Return (X, Y) of the center of cell containing provided text 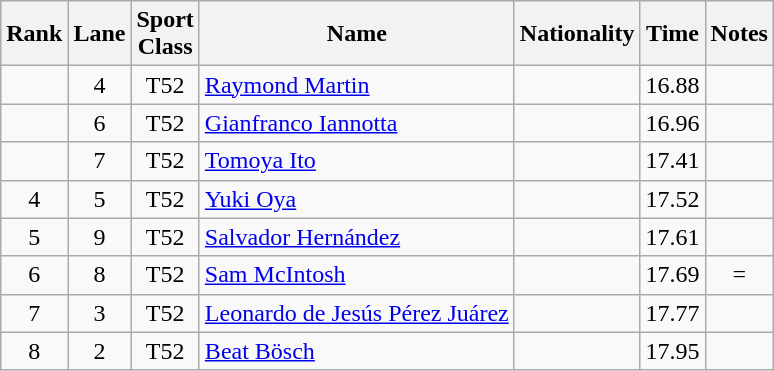
2 (100, 351)
17.61 (672, 237)
Leonardo de Jesús Pérez Juárez (356, 313)
16.96 (672, 123)
Sam McIntosh (356, 275)
Nationality (577, 34)
17.77 (672, 313)
Name (356, 34)
Notes (739, 34)
3 (100, 313)
Tomoya Ito (356, 161)
9 (100, 237)
Raymond Martin (356, 85)
Yuki Oya (356, 199)
Time (672, 34)
Gianfranco Iannotta (356, 123)
Rank (34, 34)
= (739, 275)
Lane (100, 34)
Beat Bösch (356, 351)
SportClass (165, 34)
17.52 (672, 199)
16.88 (672, 85)
Salvador Hernández (356, 237)
17.41 (672, 161)
17.95 (672, 351)
17.69 (672, 275)
